Return (X, Y) of the center of cell containing provided text 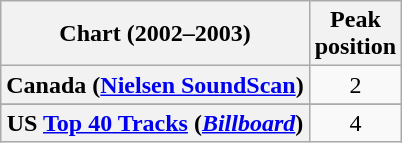
Chart (2002–2003) (155, 34)
2 (355, 85)
US Top 40 Tracks (Billboard) (155, 123)
Canada (Nielsen SoundScan) (155, 85)
4 (355, 123)
Peakposition (355, 34)
